Pinpoint the cell where the given text exists, returning its (x, y) midpoint coordinate. 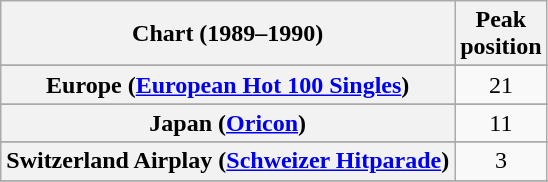
Switzerland Airplay (Schweizer Hitparade) (228, 161)
Europe (European Hot 100 Singles) (228, 85)
Peakposition (501, 34)
Chart (1989–1990) (228, 34)
Japan (Oricon) (228, 123)
3 (501, 161)
21 (501, 85)
11 (501, 123)
